Pinpoint the cell where the given text exists, returning its [x, y] midpoint coordinate. 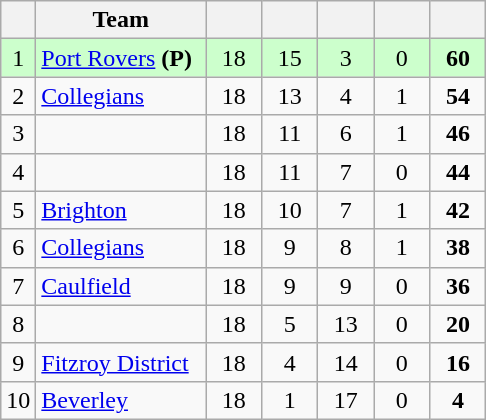
Port Rovers (P) [121, 58]
36 [458, 286]
17 [346, 400]
46 [458, 134]
54 [458, 96]
20 [458, 324]
Fitzroy District [121, 362]
Team [121, 20]
Caulfield [121, 286]
2 [18, 96]
60 [458, 58]
38 [458, 248]
42 [458, 210]
14 [346, 362]
Beverley [121, 400]
16 [458, 362]
44 [458, 172]
15 [290, 58]
Brighton [121, 210]
